Provide the [x, y] coordinate of the cell's center where the given text is located.  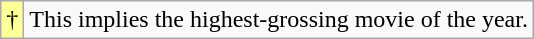
† [12, 20]
This implies the highest-grossing movie of the year. [279, 20]
